Return (x, y) of the center of cell containing provided text 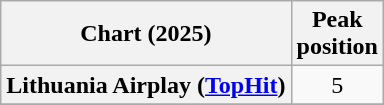
5 (337, 85)
Peakposition (337, 34)
Lithuania Airplay (TopHit) (146, 85)
Chart (2025) (146, 34)
